Provide the [x, y] coordinate of the cell's center where the given text is located.  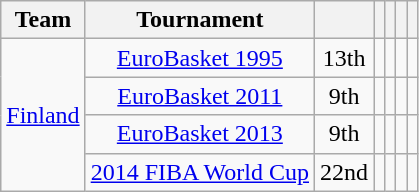
Tournament [200, 20]
13th [344, 58]
2014 FIBA World Cup [200, 172]
EuroBasket 2013 [200, 134]
Finland [43, 115]
Team [43, 20]
22nd [344, 172]
EuroBasket 1995 [200, 58]
EuroBasket 2011 [200, 96]
